Find where the given text appears and provide that cell's center as [X, Y] coordinate. 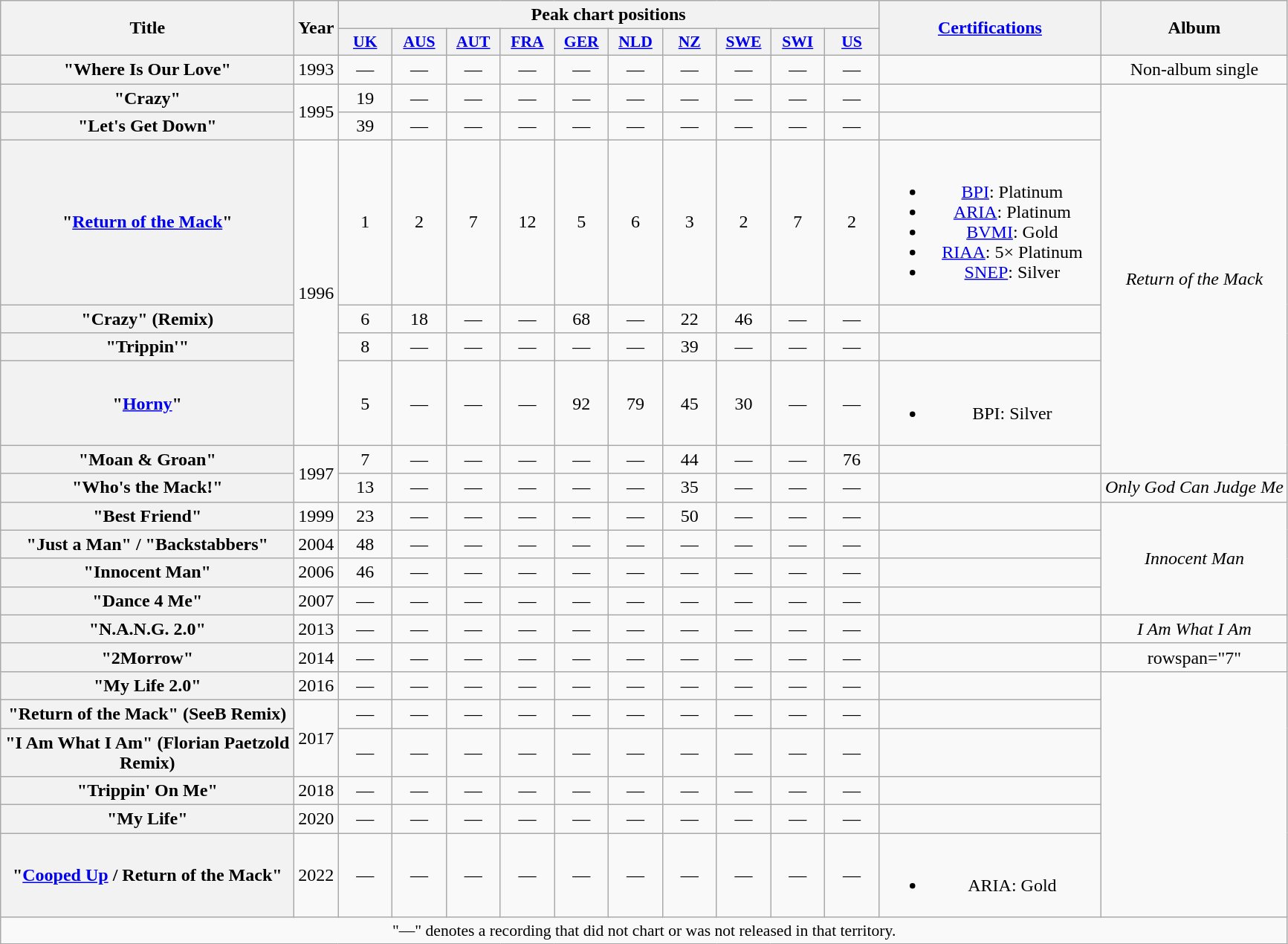
AUS [419, 42]
44 [690, 459]
"Innocent Man" [147, 572]
"Crazy" [147, 97]
Innocent Man [1194, 558]
1997 [317, 473]
"N.A.N.G. 2.0" [147, 629]
2007 [317, 601]
"Where Is Our Love" [147, 69]
18 [419, 319]
1996 [317, 293]
AUT [473, 42]
BPI: PlatinumARIA: PlatinumBVMI: GoldRIAA: 5× PlatinumSNEP: Silver [990, 223]
2014 [317, 657]
"I Am What I Am" (Florian Paetzold Remix) [147, 752]
"Horny" [147, 403]
"Trippin' On Me" [147, 791]
Album [1194, 28]
1 [366, 223]
2017 [317, 737]
Return of the Mack [1194, 278]
1993 [317, 69]
GER [581, 42]
ARIA: Gold [990, 876]
50 [690, 516]
48 [366, 544]
1995 [317, 111]
"Return of the Mack" (SeeB Remix) [147, 714]
FRA [528, 42]
Year [317, 28]
19 [366, 97]
2006 [317, 572]
2013 [317, 629]
23 [366, 516]
"Return of the Mack" [147, 223]
12 [528, 223]
Only God Can Judge Me [1194, 488]
8 [366, 347]
"Trippin'" [147, 347]
"Moan & Groan" [147, 459]
1999 [317, 516]
"My Life 2.0" [147, 685]
UK [366, 42]
13 [366, 488]
45 [690, 403]
NZ [690, 42]
2020 [317, 819]
BPI: Silver [990, 403]
"Best Friend" [147, 516]
Title [147, 28]
92 [581, 403]
I Am What I Am [1194, 629]
"Dance 4 Me" [147, 601]
"Who's the Mack!" [147, 488]
US [852, 42]
2004 [317, 544]
30 [743, 403]
22 [690, 319]
NLD [636, 42]
79 [636, 403]
SWE [743, 42]
Non-album single [1194, 69]
Certifications [990, 28]
2022 [317, 876]
68 [581, 319]
SWI [798, 42]
"Cooped Up / Return of the Mack" [147, 876]
3 [690, 223]
"Crazy" (Remix) [147, 319]
rowspan="7" [1194, 657]
"—" denotes a recording that did not chart or was not released in that territory. [644, 931]
35 [690, 488]
"2Morrow" [147, 657]
Peak chart positions [609, 15]
"Let's Get Down" [147, 126]
"Just a Man" / "Backstabbers" [147, 544]
2016 [317, 685]
76 [852, 459]
2018 [317, 791]
"My Life" [147, 819]
